Find where the given text appears and provide that cell's center as [X, Y] coordinate. 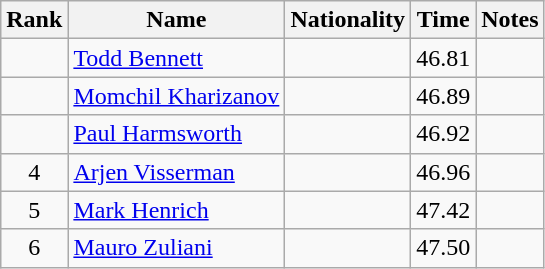
Nationality [348, 20]
Time [444, 20]
Todd Bennett [176, 58]
6 [34, 248]
Arjen Visserman [176, 172]
46.96 [444, 172]
5 [34, 210]
Momchil Kharizanov [176, 96]
4 [34, 172]
Paul Harmsworth [176, 134]
46.81 [444, 58]
Rank [34, 20]
Notes [510, 20]
47.42 [444, 210]
Mauro Zuliani [176, 248]
46.92 [444, 134]
46.89 [444, 96]
47.50 [444, 248]
Mark Henrich [176, 210]
Name [176, 20]
